Pinpoint the cell where the given text exists, returning its (X, Y) midpoint coordinate. 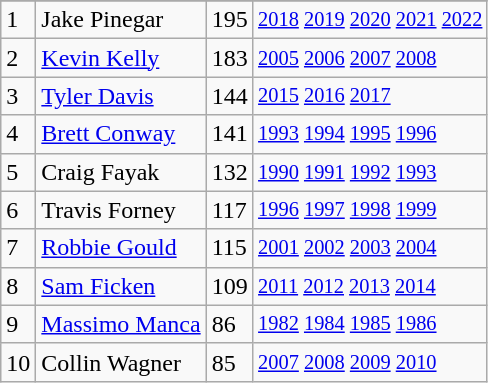
144 (230, 96)
109 (230, 286)
2011 2012 2013 2014 (370, 286)
85 (230, 362)
141 (230, 134)
Craig Fayak (121, 172)
1993 1994 1995 1996 (370, 134)
5 (18, 172)
2015 2016 2017 (370, 96)
Robbie Gould (121, 248)
Sam Ficken (121, 286)
2007 2008 2009 2010 (370, 362)
Tyler Davis (121, 96)
1 (18, 20)
183 (230, 58)
86 (230, 324)
Massimo Manca (121, 324)
1990 1991 1992 1993 (370, 172)
115 (230, 248)
Collin Wagner (121, 362)
132 (230, 172)
3 (18, 96)
2005 2006 2007 2008 (370, 58)
6 (18, 210)
117 (230, 210)
1996 1997 1998 1999 (370, 210)
Brett Conway (121, 134)
Jake Pinegar (121, 20)
Kevin Kelly (121, 58)
1982 1984 1985 1986 (370, 324)
4 (18, 134)
9 (18, 324)
Travis Forney (121, 210)
2001 2002 2003 2004 (370, 248)
7 (18, 248)
195 (230, 20)
8 (18, 286)
10 (18, 362)
2018 2019 2020 2021 2022 (370, 20)
2 (18, 58)
